Return the (x, y) coordinate for the center point of the cell that contains the specified text.  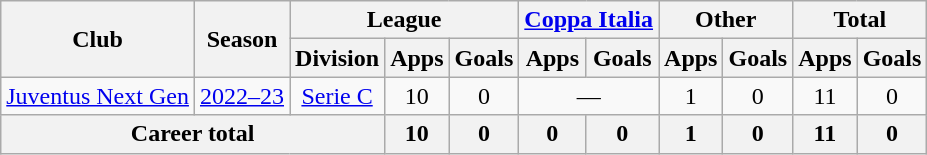
Division (338, 58)
Other (726, 20)
— (589, 96)
Club (98, 39)
2022–23 (242, 96)
Season (242, 39)
League (404, 20)
Career total (193, 134)
Serie C (338, 96)
Total (860, 20)
Coppa Italia (589, 20)
Juventus Next Gen (98, 96)
